Output the (x, y) coordinate of the center of the cell containing the given text.  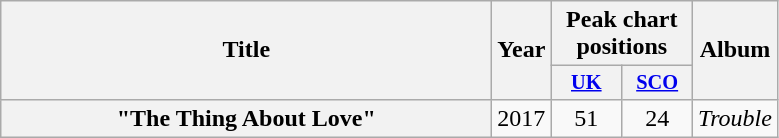
Trouble (736, 118)
Title (246, 50)
2017 (522, 118)
SCO (658, 83)
Album (736, 50)
Year (522, 50)
24 (658, 118)
UK (586, 83)
Peak chart positions (622, 34)
51 (586, 118)
"The Thing About Love" (246, 118)
